Pinpoint the cell where the given text exists, returning its [X, Y] midpoint coordinate. 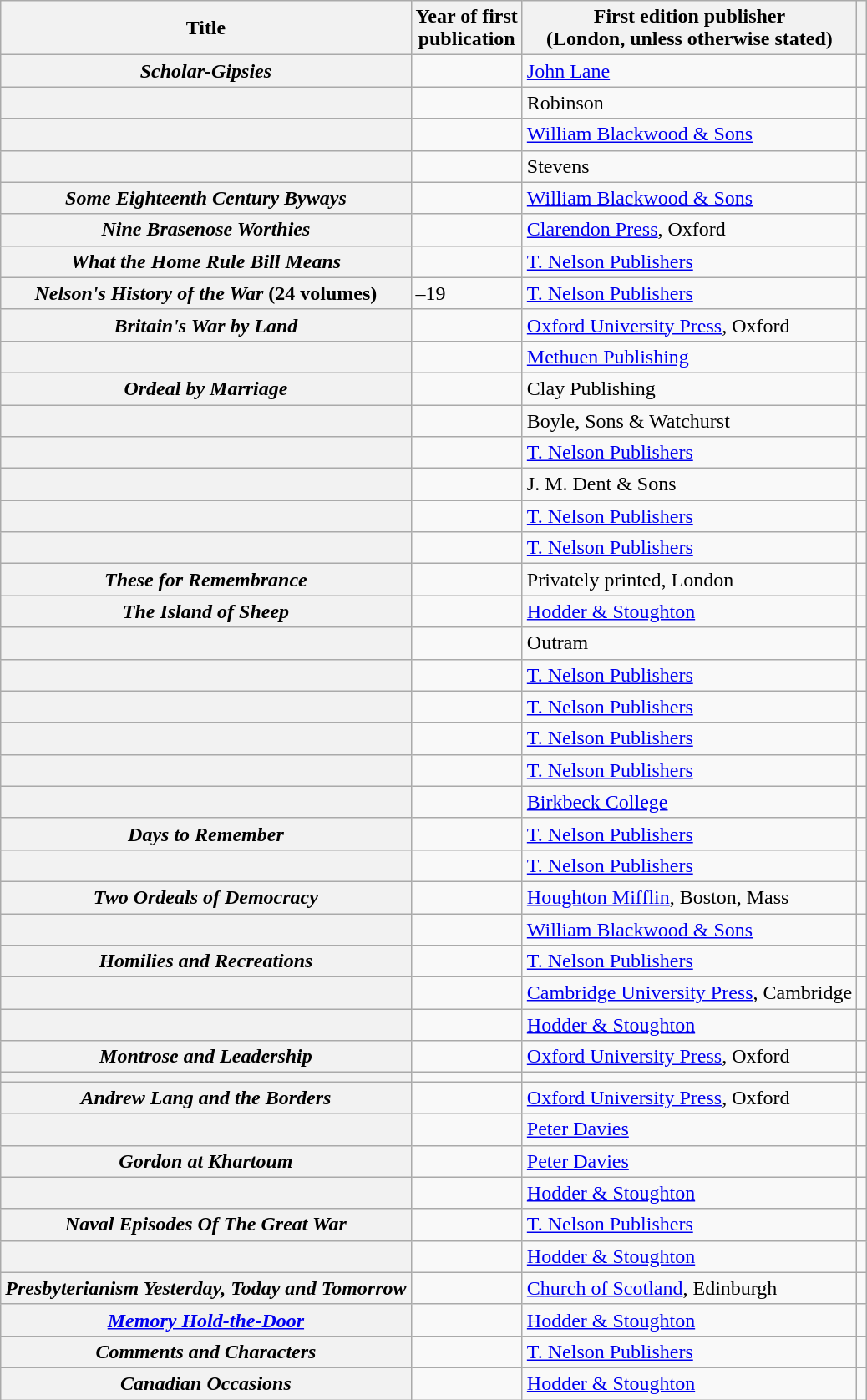
What the Home Rule Bill Means [205, 261]
Title [205, 28]
Robinson [689, 103]
Scholar-Gipsies [205, 71]
Year of firstpublication [466, 28]
John Lane [689, 71]
Stevens [689, 166]
Canadian Occasions [205, 1383]
Homilies and Recreations [205, 961]
Privately printed, London [689, 580]
Outram [689, 643]
Methuen Publishing [689, 357]
Montrose and Leadership [205, 1057]
First edition publisher(London, unless otherwise stated) [689, 28]
Andrew Lang and the Borders [205, 1098]
Clay Publishing [689, 388]
Gordon at Khartoum [205, 1161]
Church of Scotland, Edinburgh [689, 1288]
Nelson's History of the War (24 volumes) [205, 293]
Boyle, Sons & Watchurst [689, 420]
These for Remembrance [205, 580]
Comments and Characters [205, 1352]
Clarendon Press, Oxford [689, 230]
Two Ordeals of Democracy [205, 897]
Naval Episodes Of The Great War [205, 1225]
Birkbeck College [689, 802]
Presbyterianism Yesterday, Today and Tomorrow [205, 1288]
Houghton Mifflin, Boston, Mass [689, 897]
Cambridge University Press, Cambridge [689, 993]
Ordeal by Marriage [205, 388]
–19 [466, 293]
J. M. Dent & Sons [689, 484]
Nine Brasenose Worthies [205, 230]
Britain's War by Land [205, 325]
The Island of Sheep [205, 611]
Memory Hold-the-Door [205, 1320]
Days to Remember [205, 834]
Some Eighteenth Century Byways [205, 198]
